Provide the [x, y] coordinate of the cell's center where the given text is located.  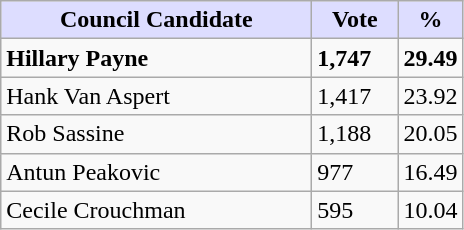
% [430, 20]
16.49 [430, 172]
Vote [355, 20]
Cecile Crouchman [156, 210]
Antun Peakovic [156, 172]
1,747 [355, 58]
977 [355, 172]
595 [355, 210]
23.92 [430, 96]
1,417 [355, 96]
Hank Van Aspert [156, 96]
Hillary Payne [156, 58]
10.04 [430, 210]
Rob Sassine [156, 134]
20.05 [430, 134]
29.49 [430, 58]
Council Candidate [156, 20]
1,188 [355, 134]
